Identify which cell holds the provided text, then report its (x, y) central coordinate. 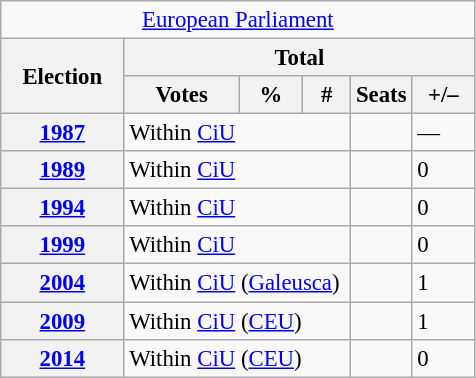
Seats (382, 95)
Total (300, 58)
Within CiU (Galeusca) (238, 283)
1999 (62, 245)
Votes (182, 95)
2004 (62, 283)
+/– (444, 95)
2014 (62, 358)
1989 (62, 170)
1994 (62, 208)
— (444, 133)
1987 (62, 133)
% (270, 95)
# (327, 95)
European Parliament (238, 20)
2009 (62, 321)
Election (62, 76)
